Detect which cell encompasses the target text, then output its [X, Y] center coordinate. 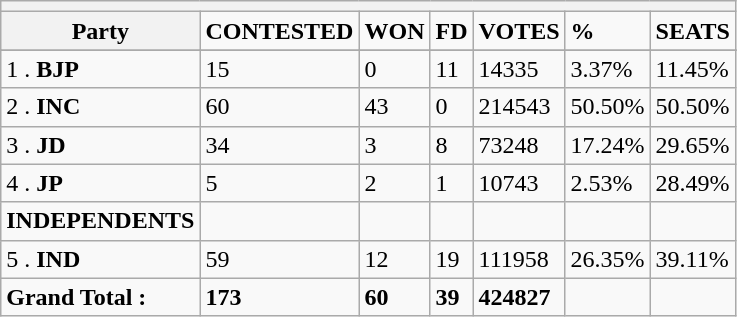
3 [394, 145]
VOTES [519, 31]
5 . IND [100, 259]
43 [394, 107]
2 . INC [100, 107]
14335 [519, 69]
12 [394, 259]
% [608, 31]
1 [452, 183]
59 [280, 259]
111958 [519, 259]
11.45% [692, 69]
17.24% [608, 145]
INDEPENDENTS [100, 221]
15 [280, 69]
1 . BJP [100, 69]
5 [280, 183]
39.11% [692, 259]
10743 [519, 183]
CONTESTED [280, 31]
424827 [519, 297]
73248 [519, 145]
173 [280, 297]
3 . JD [100, 145]
2.53% [608, 183]
FD [452, 31]
WON [394, 31]
39 [452, 297]
2 [394, 183]
SEATS [692, 31]
4 . JP [100, 183]
26.35% [608, 259]
3.37% [608, 69]
28.49% [692, 183]
214543 [519, 107]
8 [452, 145]
Grand Total : [100, 297]
11 [452, 69]
Party [100, 31]
19 [452, 259]
29.65% [692, 145]
34 [280, 145]
